Provide the (X, Y) coordinate of the cell's center where the given text is located.  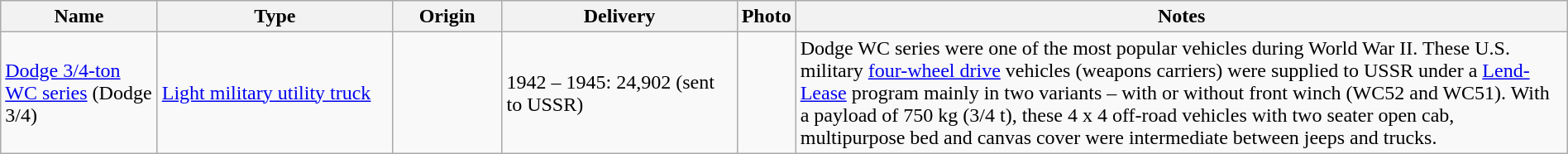
Photo (766, 17)
1942 – 1945: 24,902 (sent to USSR) (619, 93)
Notes (1181, 17)
Dodge 3/4-ton WC series (Dodge 3/4) (79, 93)
Type (275, 17)
Name (79, 17)
Origin (447, 17)
Light military utility truck (275, 93)
Delivery (619, 17)
